Identify which cell holds the provided text, then report its [x, y] central coordinate. 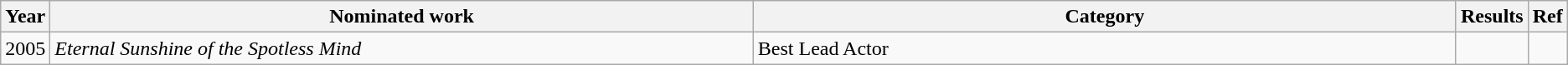
Results [1492, 17]
Nominated work [402, 17]
Category [1104, 17]
Ref [1548, 17]
Eternal Sunshine of the Spotless Mind [402, 48]
Year [25, 17]
Best Lead Actor [1104, 48]
2005 [25, 48]
